From the cell containing the given text, extract its center point as [x, y] coordinate. 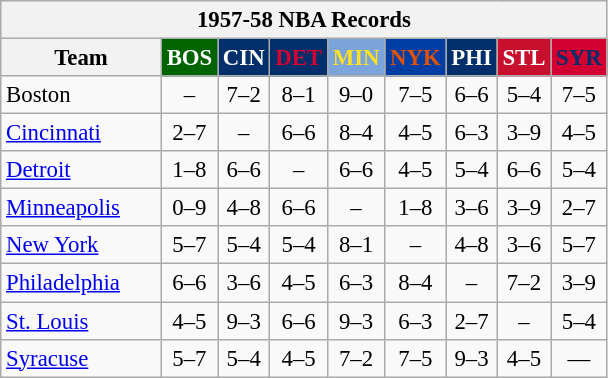
SYR [579, 58]
NYK [416, 58]
STL [524, 58]
St. Louis [82, 321]
Philadelphia [82, 283]
Syracuse [82, 358]
PHI [472, 58]
0–9 [189, 208]
1957-58 NBA Records [304, 20]
Boston [82, 95]
9–0 [356, 95]
— [579, 358]
DET [298, 58]
Detroit [82, 170]
New York [82, 245]
Team [82, 58]
CIN [244, 58]
Cincinnati [82, 133]
MIN [356, 58]
BOS [189, 58]
Minneapolis [82, 208]
